For the text-containing cell, return its midpoint in [x, y] coordinate format. 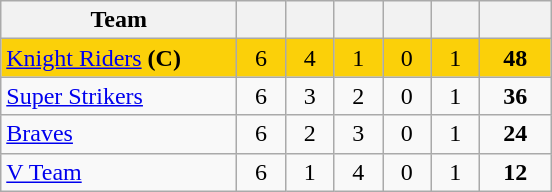
Super Strikers [119, 96]
Knight Riders (C) [119, 58]
48 [516, 58]
24 [516, 134]
Team [119, 20]
Braves [119, 134]
12 [516, 172]
36 [516, 96]
V Team [119, 172]
